Pinpoint the cell where the given text exists, returning its (X, Y) midpoint coordinate. 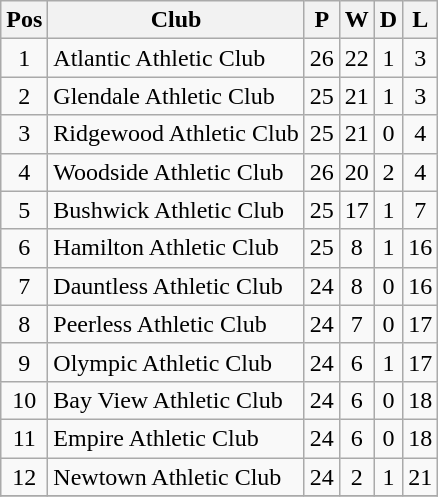
9 (24, 362)
10 (24, 400)
Atlantic Athletic Club (176, 58)
Newtown Athletic Club (176, 477)
Dauntless Athletic Club (176, 286)
Ridgewood Athletic Club (176, 134)
Woodside Athletic Club (176, 172)
Empire Athletic Club (176, 438)
D (388, 20)
5 (24, 210)
12 (24, 477)
Hamilton Athletic Club (176, 248)
11 (24, 438)
22 (356, 58)
Bay View Athletic Club (176, 400)
P (322, 20)
Club (176, 20)
L (420, 20)
Bushwick Athletic Club (176, 210)
Olympic Athletic Club (176, 362)
Peerless Athletic Club (176, 324)
W (356, 20)
Pos (24, 20)
Glendale Athletic Club (176, 96)
20 (356, 172)
